Capture the cell that displays the provided text and extract its (x, y) central coordinate. 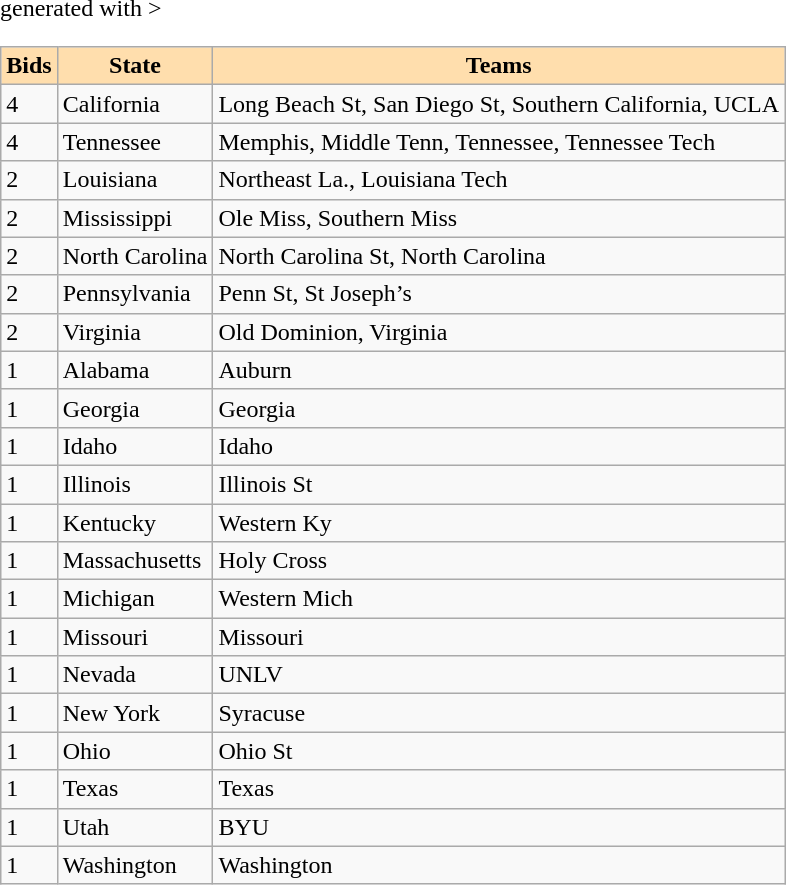
Ole Miss, Southern Miss (499, 218)
Louisiana (135, 180)
New York (135, 713)
Alabama (135, 370)
UNLV (499, 675)
Nevada (135, 675)
Teams (499, 66)
Old Dominion, Virginia (499, 332)
Penn St, St Joseph’s (499, 294)
Ohio (135, 751)
Holy Cross (499, 561)
BYU (499, 827)
Bids (29, 66)
Ohio St (499, 751)
Tennessee (135, 142)
Michigan (135, 599)
Long Beach St, San Diego St, Southern California, UCLA (499, 104)
North Carolina St, North Carolina (499, 256)
Northeast La., Louisiana Tech (499, 180)
California (135, 104)
Syracuse (499, 713)
Auburn (499, 370)
North Carolina (135, 256)
Memphis, Middle Tenn, Tennessee, Tennessee Tech (499, 142)
Utah (135, 827)
Western Mich (499, 599)
State (135, 66)
Illinois St (499, 484)
Virginia (135, 332)
Mississippi (135, 218)
Western Ky (499, 523)
Massachusetts (135, 561)
Kentucky (135, 523)
Illinois (135, 484)
Pennsylvania (135, 294)
